For the text-containing cell, return its midpoint in [X, Y] coordinate format. 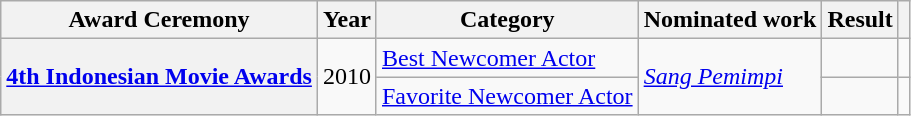
Year [346, 20]
Category [507, 20]
2010 [346, 77]
Result [860, 20]
Award Ceremony [160, 20]
Best Newcomer Actor [507, 58]
Sang Pemimpi [730, 77]
Nominated work [730, 20]
Favorite Newcomer Actor [507, 96]
4th Indonesian Movie Awards [160, 77]
